Provide the (x, y) coordinate of the cell's center where the given text is located.  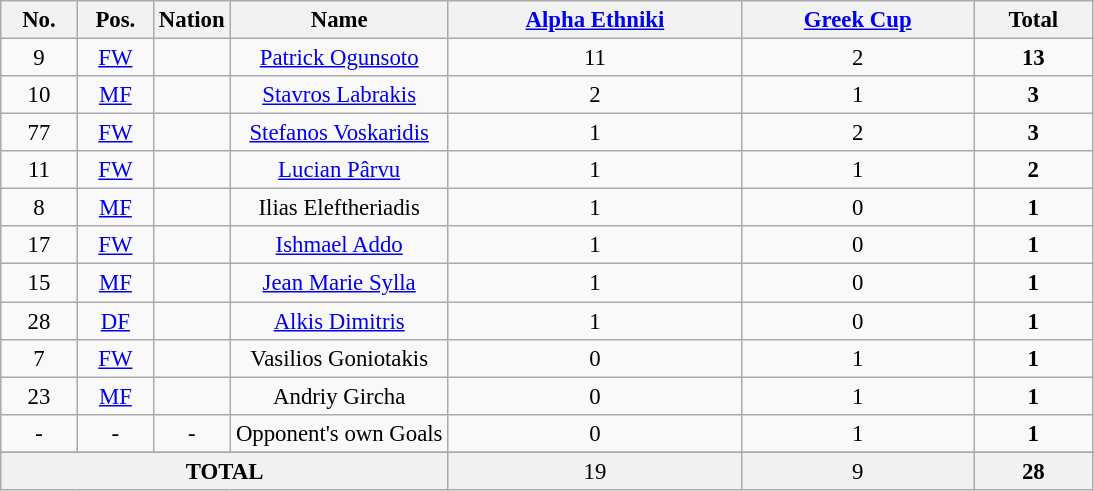
17 (39, 245)
19 (594, 471)
Opponent's own Goals (339, 433)
77 (39, 133)
Alkis Dimitris (339, 321)
Lucian Pârvu (339, 170)
Patrick Ogunsoto (339, 58)
23 (39, 396)
TOTAL (225, 471)
Total (1034, 20)
13 (1034, 58)
Jean Marie Sylla (339, 283)
Andriy Gircha (339, 396)
Stavros Labrakis (339, 95)
Pos. (115, 20)
15 (39, 283)
Greek Cup (857, 20)
7 (39, 358)
Vasilios Goniotakis (339, 358)
Alpha Ethniki (594, 20)
8 (39, 208)
Stefanos Voskaridis (339, 133)
DF (115, 321)
Name (339, 20)
10 (39, 95)
Ishmael Addo (339, 245)
No. (39, 20)
Nation (192, 20)
Ilias Eleftheriadis (339, 208)
